For the text-containing cell, return its midpoint in (x, y) coordinate format. 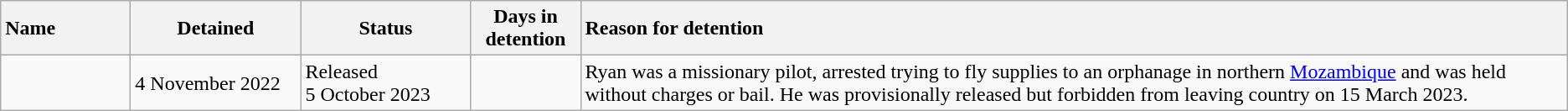
Detained (216, 29)
Name (65, 29)
Reason for detention (1074, 29)
Days in detention (526, 29)
4 November 2022 (216, 82)
Status (385, 29)
Released5 October 2023 (385, 82)
